Provide the (x, y) coordinate of the cell's center where the given text is located.  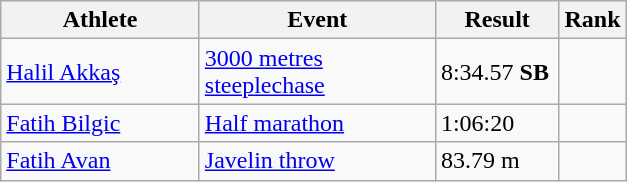
Fatih Avan (100, 161)
3000 metres steeplechase (317, 72)
Half marathon (317, 123)
Athlete (100, 20)
Rank (592, 20)
8:34.57 SB (497, 72)
Event (317, 20)
1:06:20 (497, 123)
Javelin throw (317, 161)
Fatih Bilgic (100, 123)
Halil Akkaş (100, 72)
83.79 m (497, 161)
Result (497, 20)
